Return [x, y] of the center of cell containing provided text 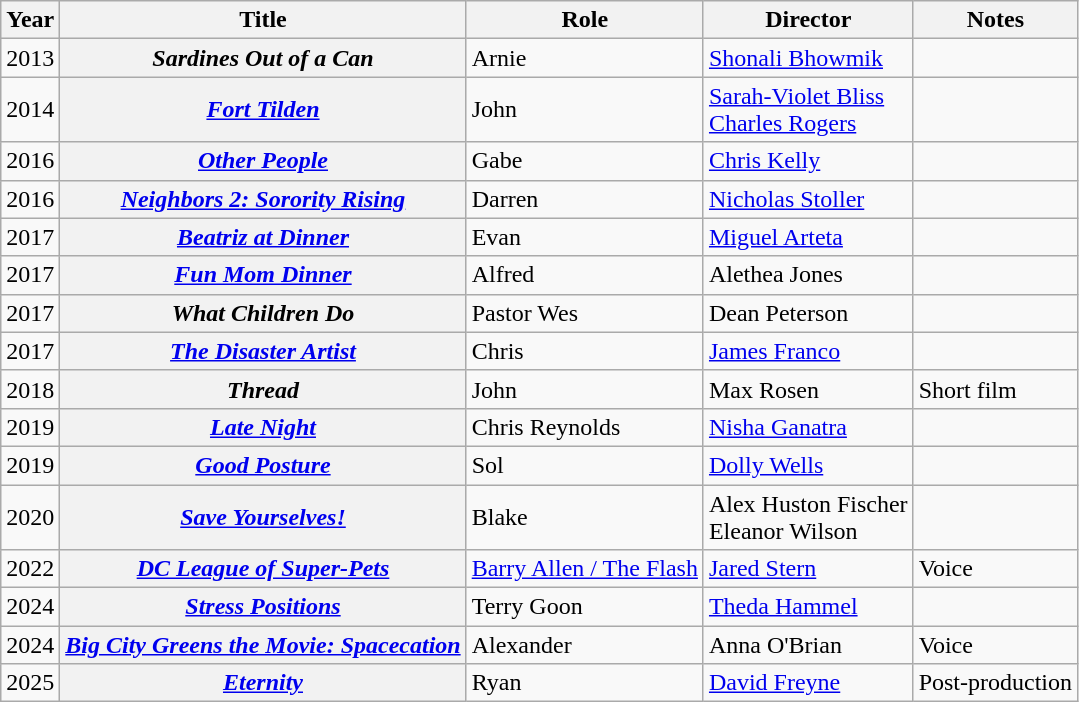
Barry Allen / The Flash [584, 569]
Alethea Jones [808, 275]
Theda Hammel [808, 607]
Eternity [263, 683]
Year [30, 20]
Evan [584, 237]
Ryan [584, 683]
Shonali Bhowmik [808, 58]
Blake [584, 516]
James Franco [808, 351]
Thread [263, 389]
Pastor Wes [584, 313]
Fun Mom Dinner [263, 275]
2025 [30, 683]
Other People [263, 161]
Anna O'Brian [808, 645]
Alfred [584, 275]
What Children Do [263, 313]
2020 [30, 516]
DC League of Super-Pets [263, 569]
Sol [584, 465]
Jared Stern [808, 569]
2018 [30, 389]
Role [584, 20]
The Disaster Artist [263, 351]
David Freyne [808, 683]
Miguel Arteta [808, 237]
Gabe [584, 161]
Darren [584, 199]
Notes [995, 20]
Nisha Ganatra [808, 427]
Short film [995, 389]
Good Posture [263, 465]
Terry Goon [584, 607]
Sarah-Violet BlissCharles Rogers [808, 110]
Director [808, 20]
Arnie [584, 58]
Post-production [995, 683]
Chris Kelly [808, 161]
Late Night [263, 427]
Dean Peterson [808, 313]
Chris [584, 351]
Max Rosen [808, 389]
Beatriz at Dinner [263, 237]
Sardines Out of a Can [263, 58]
2014 [30, 110]
Title [263, 20]
Alex Huston FischerEleanor Wilson [808, 516]
Nicholas Stoller [808, 199]
Neighbors 2: Sorority Rising [263, 199]
Alexander [584, 645]
Chris Reynolds [584, 427]
2013 [30, 58]
Big City Greens the Movie: Spacecation [263, 645]
Save Yourselves! [263, 516]
2022 [30, 569]
Fort Tilden [263, 110]
Stress Positions [263, 607]
Dolly Wells [808, 465]
